From the cell containing the given text, extract its center point as (X, Y) coordinate. 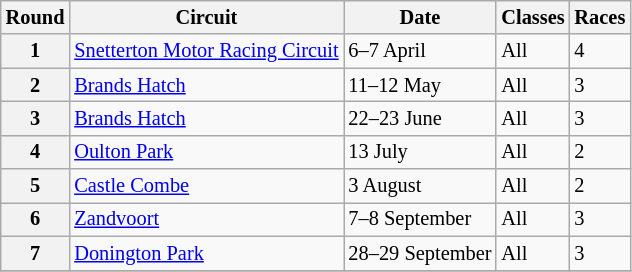
6 (36, 219)
11–12 May (420, 85)
Donington Park (206, 253)
Castle Combe (206, 186)
Races (600, 17)
22–23 June (420, 118)
5 (36, 186)
1 (36, 51)
7 (36, 253)
7–8 September (420, 219)
28–29 September (420, 253)
6–7 April (420, 51)
Oulton Park (206, 152)
Classes (532, 17)
Snetterton Motor Racing Circuit (206, 51)
Round (36, 17)
Zandvoort (206, 219)
3 August (420, 186)
Date (420, 17)
Circuit (206, 17)
13 July (420, 152)
